Pinpoint the cell where the given text exists, returning its [x, y] midpoint coordinate. 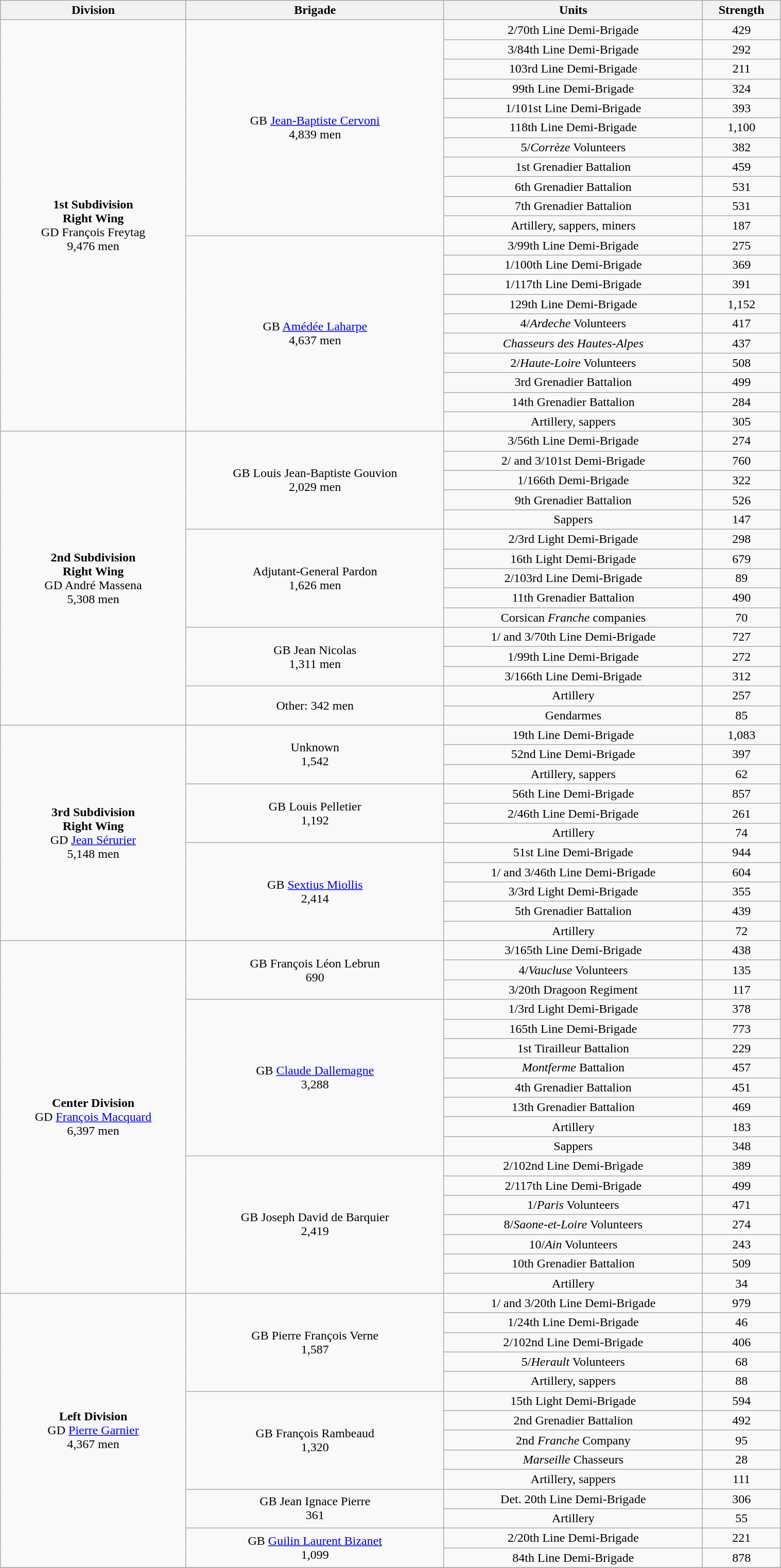
GB Jean-Baptiste Cervoni4,839 men [315, 128]
594 [741, 1401]
469 [741, 1107]
111 [741, 1479]
292 [741, 49]
6th Grenadier Battalion [573, 186]
406 [741, 1342]
459 [741, 167]
16th Light Demi-Brigade [573, 558]
Artillery, sappers, miners [573, 225]
437 [741, 343]
GB Jean Ignace Pierre361 [315, 1509]
56th Line Demi-Brigade [573, 794]
3rd Grenadier Battalion [573, 382]
1st SubdivisionRight WingGD François Freytag9,476 men [93, 225]
GB Claude Dallemagne3,288 [315, 1078]
129th Line Demi-Brigade [573, 304]
382 [741, 147]
727 [741, 637]
2/Haute-Loire Volunteers [573, 363]
1/117th Line Demi-Brigade [573, 285]
1st Grenadier Battalion [573, 167]
2nd Grenadier Battalion [573, 1420]
306 [741, 1499]
Strength [741, 10]
51st Line Demi-Brigade [573, 852]
3/166th Line Demi-Brigade [573, 676]
679 [741, 558]
492 [741, 1420]
Units [573, 10]
118th Line Demi-Brigade [573, 128]
7th Grenadier Battalion [573, 206]
604 [741, 872]
Unknown1,542 [315, 754]
878 [741, 1558]
348 [741, 1146]
Brigade [315, 10]
3/84th Line Demi-Brigade [573, 49]
4/Ardeche Volunteers [573, 324]
GB Jean Nicolas1,311 men [315, 657]
34 [741, 1283]
4th Grenadier Battalion [573, 1087]
88 [741, 1381]
Division [93, 10]
GB Pierre François Verne1,587 [315, 1342]
Other: 342 men [315, 706]
1,083 [741, 735]
773 [741, 1029]
211 [741, 69]
272 [741, 657]
28 [741, 1459]
261 [741, 813]
3/20th Dragoon Regiment [573, 990]
229 [741, 1048]
Left DivisionGD Pierre Garnier4,367 men [93, 1431]
389 [741, 1166]
74 [741, 833]
1/3rd Light Demi-Brigade [573, 1009]
417 [741, 324]
457 [741, 1068]
GB Louis Jean-Baptiste Gouvion2,029 men [315, 480]
GB François Léon Lebrun690 [315, 970]
355 [741, 892]
1/100th Line Demi-Brigade [573, 265]
GB François Rambeaud1,320 [315, 1440]
3rd SubdivisionRight WingGD Jean Sérurier5,148 men [93, 833]
760 [741, 461]
944 [741, 852]
2/3rd Light Demi-Brigade [573, 539]
GB Louis Pelletier1,192 [315, 813]
Marseille Chasseurs [573, 1459]
2/ and 3/101st Demi-Brigade [573, 461]
95 [741, 1440]
52nd Line Demi-Brigade [573, 754]
55 [741, 1519]
46 [741, 1323]
11th Grenadier Battalion [573, 598]
509 [741, 1264]
1st Tirailleur Battalion [573, 1048]
10th Grenadier Battalion [573, 1264]
393 [741, 108]
135 [741, 970]
1/Paris Volunteers [573, 1205]
GB Guilin Laurent Bizanet1,099 [315, 1548]
378 [741, 1009]
5/Corrèze Volunteers [573, 147]
2/46th Line Demi-Brigade [573, 813]
9th Grenadier Battalion [573, 500]
GB Joseph David de Barquier2,419 [315, 1224]
147 [741, 519]
526 [741, 500]
Montferme Battalion [573, 1068]
451 [741, 1087]
15th Light Demi-Brigade [573, 1401]
8/Saone-et-Loire Volunteers [573, 1225]
257 [741, 696]
471 [741, 1205]
324 [741, 89]
68 [741, 1362]
439 [741, 911]
2/20th Line Demi-Brigade [573, 1538]
Det. 20th Line Demi-Brigade [573, 1499]
1/ and 3/70th Line Demi-Brigade [573, 637]
Gendarmes [573, 715]
284 [741, 402]
2/70th Line Demi-Brigade [573, 30]
GB Sextius Miollis2,414 [315, 891]
1/101st Line Demi-Brigade [573, 108]
3/99th Line Demi-Brigade [573, 245]
10/Ain Volunteers [573, 1244]
508 [741, 363]
322 [741, 480]
19th Line Demi-Brigade [573, 735]
221 [741, 1538]
1/166th Demi-Brigade [573, 480]
103rd Line Demi-Brigade [573, 69]
117 [741, 990]
14th Grenadier Battalion [573, 402]
99th Line Demi-Brigade [573, 89]
275 [741, 245]
70 [741, 618]
1/ and 3/20th Line Demi-Brigade [573, 1303]
85 [741, 715]
391 [741, 285]
72 [741, 931]
397 [741, 754]
2nd SubdivisionRight WingGD André Massena5,308 men [93, 578]
187 [741, 225]
165th Line Demi-Brigade [573, 1029]
2/103rd Line Demi-Brigade [573, 578]
1/99th Line Demi-Brigade [573, 657]
243 [741, 1244]
2/117th Line Demi-Brigade [573, 1185]
2nd Franche Company [573, 1440]
1/24th Line Demi-Brigade [573, 1323]
429 [741, 30]
1/ and 3/46th Line Demi-Brigade [573, 872]
183 [741, 1126]
1,100 [741, 128]
4/Vaucluse Volunteers [573, 970]
3/165th Line Demi-Brigade [573, 950]
3/56th Line Demi-Brigade [573, 441]
857 [741, 794]
298 [741, 539]
Chasseurs des Hautes-Alpes [573, 343]
490 [741, 598]
1,152 [741, 304]
305 [741, 421]
62 [741, 774]
13th Grenadier Battalion [573, 1107]
369 [741, 265]
5th Grenadier Battalion [573, 911]
312 [741, 676]
5/Herault Volunteers [573, 1362]
Center DivisionGD François Macquard6,397 men [93, 1117]
Corsican Franche companies [573, 618]
3/3rd Light Demi-Brigade [573, 892]
Adjutant-General Pardon1,626 men [315, 578]
89 [741, 578]
GB Amédée Laharpe4,637 men [315, 333]
979 [741, 1303]
438 [741, 950]
84th Line Demi-Brigade [573, 1558]
